Determine the (x, y) coordinate at the center of the cell enclosing the given text.  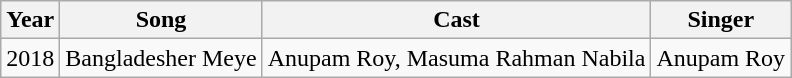
Bangladesher Meye (161, 58)
Anupam Roy (721, 58)
Song (161, 20)
2018 (30, 58)
Anupam Roy, Masuma Rahman Nabila (456, 58)
Cast (456, 20)
Year (30, 20)
Singer (721, 20)
